Determine the (X, Y) coordinate at the center of the cell enclosing the given text.  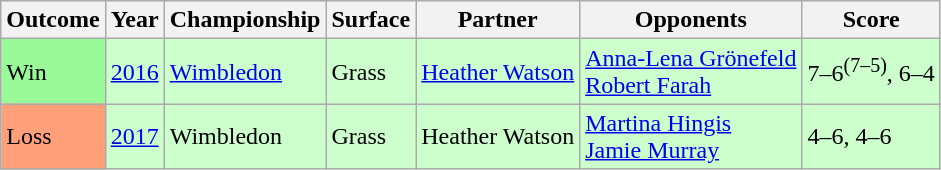
Championship (245, 20)
2017 (134, 136)
Surface (371, 20)
Anna-Lena Grönefeld Robert Farah (691, 72)
Year (134, 20)
Outcome (53, 20)
2016 (134, 72)
4–6, 4–6 (871, 136)
Opponents (691, 20)
Win (53, 72)
7–6(7–5), 6–4 (871, 72)
Partner (498, 20)
Martina Hingis Jamie Murray (691, 136)
Score (871, 20)
Loss (53, 136)
